Search for the cell housing the specified text and yield its (x, y) center coordinate. 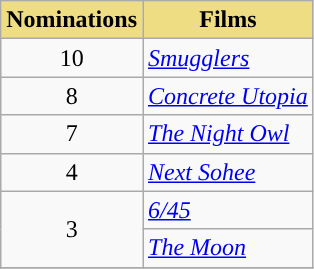
The Moon (228, 248)
3 (72, 229)
8 (72, 96)
10 (72, 58)
Nominations (72, 20)
Next Sohee (228, 172)
The Night Owl (228, 134)
Concrete Utopia (228, 96)
4 (72, 172)
7 (72, 134)
6/45 (228, 210)
Smugglers (228, 58)
Films (228, 20)
